From the cell containing the given text, extract its center point as [X, Y] coordinate. 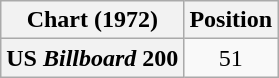
Position [231, 20]
Chart (1972) [92, 20]
51 [231, 58]
US Billboard 200 [92, 58]
